Pinpoint the cell where the given text exists, returning its [x, y] midpoint coordinate. 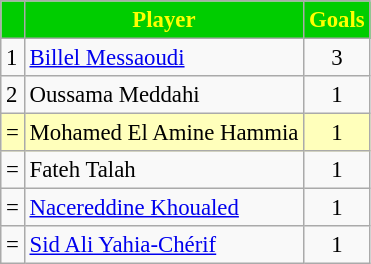
Mohamed El Amine Hammia [164, 133]
Nacereddine Khoualed [164, 208]
Goals [337, 20]
Oussama Meddahi [164, 95]
Fateh Talah [164, 170]
Sid Ali Yahia-Chérif [164, 245]
2 [12, 95]
Player [164, 20]
3 [337, 58]
Billel Messaoudi [164, 58]
